From the cell containing the given text, extract its center point as (x, y) coordinate. 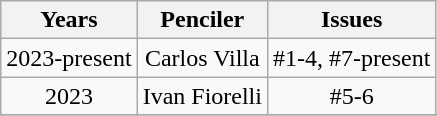
2023 (69, 96)
Penciler (202, 20)
#1-4, #7-present (351, 58)
Carlos Villa (202, 58)
Ivan Fiorelli (202, 96)
#5-6 (351, 96)
Issues (351, 20)
Years (69, 20)
2023-present (69, 58)
